Capture the cell that displays the provided text and extract its [X, Y] central coordinate. 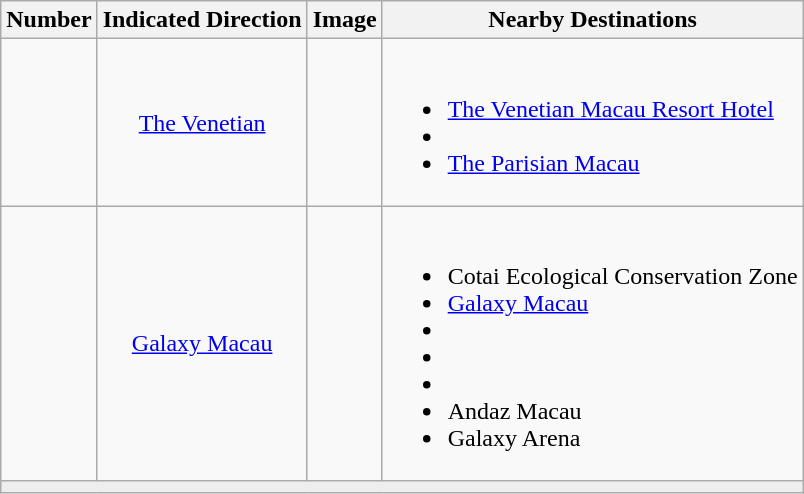
Indicated Direction [202, 20]
Image [344, 20]
Nearby Destinations [592, 20]
The Venetian [202, 122]
The Venetian Macau Resort HotelThe Parisian Macau [592, 122]
Number [49, 20]
Galaxy Macau [202, 344]
Cotai Ecological Conservation ZoneGalaxy MacauAndaz MacauGalaxy Arena [592, 344]
